Capture the cell that displays the provided text and extract its (x, y) central coordinate. 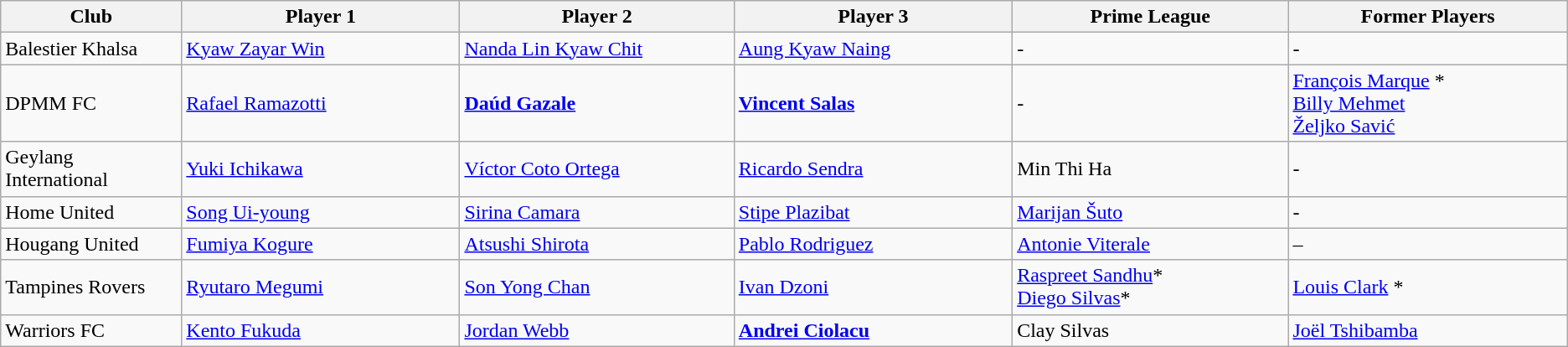
DPMM FC (91, 103)
Player 3 (873, 17)
Yuki Ichikawa (321, 169)
Daúd Gazale (596, 103)
Marijan Šuto (1151, 212)
Aung Kyaw Naing (873, 49)
Andrei Ciolacu (873, 330)
Fumiya Kogure (321, 244)
Club (91, 17)
Jordan Webb (596, 330)
Clay Silvas (1151, 330)
Stipe Plazibat (873, 212)
Vincent Salas (873, 103)
Hougang United (91, 244)
Player 2 (596, 17)
Raspreet Sandhu* Diego Silvas* (1151, 287)
Ivan Dzoni (873, 287)
Kento Fukuda (321, 330)
Louis Clark * (1427, 287)
François Marque * Billy Mehmet Željko Savić (1427, 103)
Atsushi Shirota (596, 244)
Nanda Lin Kyaw Chit (596, 49)
Player 1 (321, 17)
Home United (91, 212)
Kyaw Zayar Win (321, 49)
Sirina Camara (596, 212)
Warriors FC (91, 330)
Balestier Khalsa (91, 49)
Antonie Viterale (1151, 244)
Joël Tshibamba (1427, 330)
Geylang International (91, 169)
Ricardo Sendra (873, 169)
Rafael Ramazotti (321, 103)
Tampines Rovers (91, 287)
Prime League (1151, 17)
Son Yong Chan (596, 287)
Song Ui-young (321, 212)
Ryutaro Megumi (321, 287)
Pablo Rodriguez (873, 244)
Víctor Coto Ortega (596, 169)
Min Thi Ha (1151, 169)
Former Players (1427, 17)
– (1427, 244)
